Output the [X, Y] coordinate of the center of the cell containing the given text.  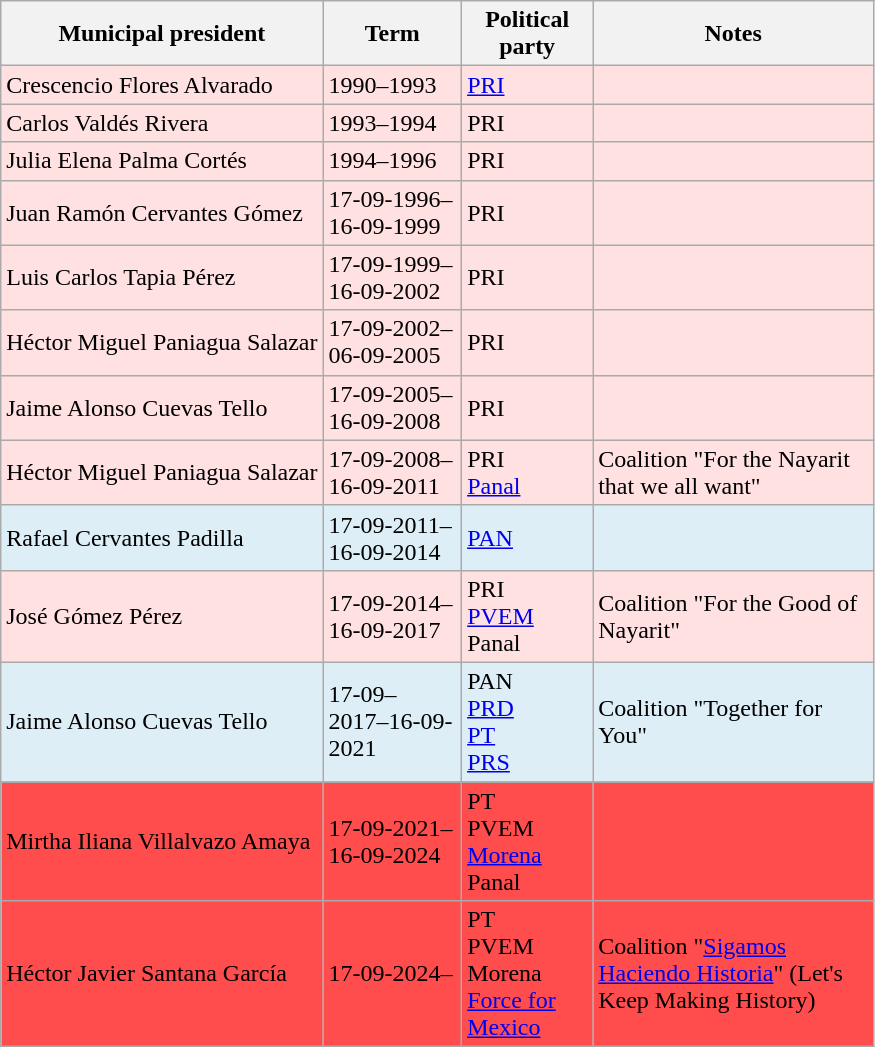
Rafael Cervantes Padilla [162, 538]
Luis Carlos Tapia Pérez [162, 278]
1994–1996 [392, 161]
PT PVEM Morena Panal [528, 842]
Coalition "Together for You" [734, 722]
1993–1994 [392, 123]
Municipal president [162, 34]
PT PVEM Morena Force for Mexico [528, 974]
17-09-2014–16-09-2017 [392, 616]
17-09–2017–16-09-2021 [392, 722]
17-09-2011–16-09-2014 [392, 538]
17-09-2002–06-09-2005 [392, 342]
PRI PVEM Panal [528, 616]
Term [392, 34]
Héctor Javier Santana García [162, 974]
José Gómez Pérez [162, 616]
Carlos Valdés Rivera [162, 123]
Julia Elena Palma Cortés [162, 161]
17-09-2024– [392, 974]
17-09-2021–16-09-2024 [392, 842]
Coalition "Sigamos Haciendo Historia" (Let's Keep Making History) [734, 974]
17-09-2005–16-09-2008 [392, 408]
PRI Panal [528, 472]
Juan Ramón Cervantes Gómez [162, 212]
Mirtha Iliana Villalvazo Amaya [162, 842]
Coalition "For the Good of Nayarit" [734, 616]
17-09-2008–16-09-2011 [392, 472]
1990–1993 [392, 85]
Notes [734, 34]
17-09-1999–16-09-2002 [392, 278]
PAN PRD PT PRS [528, 722]
Coalition "For the Nayarit that we all want" [734, 472]
Crescencio Flores Alvarado [162, 85]
Political party [528, 34]
17-09-1996–16-09-1999 [392, 212]
PAN [528, 538]
